Search for the cell housing the specified text and yield its [x, y] center coordinate. 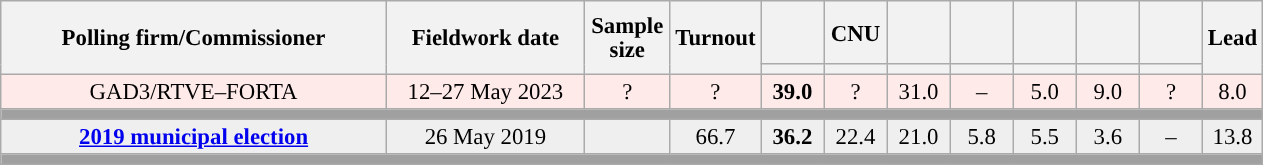
GAD3/RTVE–FORTA [194, 92]
CNU [856, 32]
39.0 [792, 92]
5.8 [982, 138]
Sample size [627, 38]
Fieldwork date [485, 38]
21.0 [918, 138]
36.2 [792, 138]
12–27 May 2023 [485, 92]
5.5 [1044, 138]
3.6 [1108, 138]
Turnout [716, 38]
2019 municipal election [194, 138]
9.0 [1108, 92]
22.4 [856, 138]
13.8 [1232, 138]
5.0 [1044, 92]
66.7 [716, 138]
31.0 [918, 92]
Polling firm/Commissioner [194, 38]
Lead [1232, 38]
8.0 [1232, 92]
26 May 2019 [485, 138]
